Capture the cell that displays the provided text and extract its [X, Y] central coordinate. 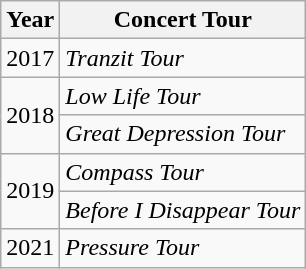
Low Life Tour [183, 96]
2019 [30, 191]
Great Depression Tour [183, 134]
Compass Tour [183, 172]
2021 [30, 248]
Tranzit Tour [183, 58]
2018 [30, 115]
Concert Tour [183, 20]
Before I Disappear Tour [183, 210]
Year [30, 20]
2017 [30, 58]
Pressure Tour [183, 248]
